Output the [x, y] coordinate of the center of the cell containing the given text.  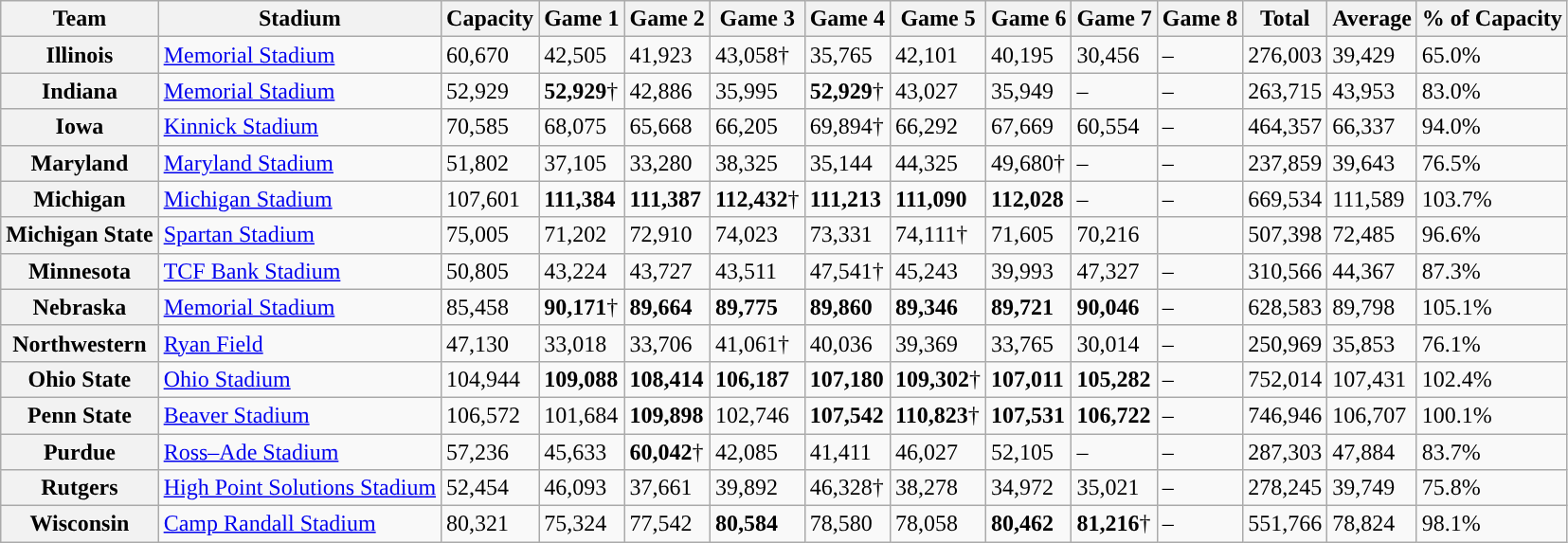
107,542 [847, 415]
67,669 [1029, 127]
75,005 [491, 235]
75.8% [1491, 488]
80,321 [491, 524]
39,993 [1029, 271]
112,432† [757, 199]
Illinois [80, 55]
38,325 [757, 163]
46,328† [847, 488]
45,633 [582, 452]
47,327 [1114, 271]
73,331 [847, 235]
83.7% [1491, 452]
45,243 [938, 271]
60,042† [667, 452]
Northwestern [80, 343]
107,531 [1029, 415]
Ohio Stadium [299, 379]
43,058† [757, 55]
44,367 [1372, 271]
71,202 [582, 235]
Ross–Ade Stadium [299, 452]
111,090 [938, 199]
Purdue [80, 452]
107,601 [491, 199]
111,384 [582, 199]
96.6% [1491, 235]
% of Capacity [1491, 19]
74,023 [757, 235]
Beaver Stadium [299, 415]
35,765 [847, 55]
60,670 [491, 55]
250,969 [1285, 343]
109,088 [582, 379]
111,213 [847, 199]
Camp Randall Stadium [299, 524]
Michigan State [80, 235]
89,346 [938, 307]
669,534 [1285, 199]
Michigan [80, 199]
70,216 [1114, 235]
106,707 [1372, 415]
78,824 [1372, 524]
276,003 [1285, 55]
89,860 [847, 307]
Ohio State [80, 379]
66,205 [757, 127]
40,036 [847, 343]
Michigan Stadium [299, 199]
35,144 [847, 163]
41,061† [757, 343]
112,028 [1029, 199]
33,280 [667, 163]
Stadium [299, 19]
Game 6 [1029, 19]
38,278 [938, 488]
Maryland Stadium [299, 163]
Nebraska [80, 307]
39,429 [1372, 55]
81,216† [1114, 524]
43,727 [667, 271]
551,766 [1285, 524]
40,195 [1029, 55]
43,953 [1372, 91]
52,105 [1029, 452]
60,554 [1114, 127]
37,105 [582, 163]
107,180 [847, 379]
57,236 [491, 452]
102,746 [757, 415]
47,130 [491, 343]
75,324 [582, 524]
42,505 [582, 55]
Game 7 [1114, 19]
42,101 [938, 55]
41,411 [847, 452]
42,886 [667, 91]
106,187 [757, 379]
35,995 [757, 91]
77,542 [667, 524]
Penn State [80, 415]
Wisconsin [80, 524]
35,021 [1114, 488]
65.0% [1491, 55]
752,014 [1285, 379]
109,898 [667, 415]
263,715 [1285, 91]
310,566 [1285, 271]
89,664 [667, 307]
104,944 [491, 379]
94.0% [1491, 127]
46,027 [938, 452]
High Point Solutions Stadium [299, 488]
49,680† [1029, 163]
83.0% [1491, 91]
110,823† [938, 415]
50,805 [491, 271]
102.4% [1491, 379]
85,458 [491, 307]
72,910 [667, 235]
Total [1285, 19]
Game 4 [847, 19]
237,859 [1285, 163]
70,585 [491, 127]
90,046 [1114, 307]
87.3% [1491, 271]
Game 3 [757, 19]
42,085 [757, 452]
287,303 [1285, 452]
106,722 [1114, 415]
Game 1 [582, 19]
39,749 [1372, 488]
111,589 [1372, 199]
98.1% [1491, 524]
71,605 [1029, 235]
34,972 [1029, 488]
51,802 [491, 163]
44,325 [938, 163]
47,884 [1372, 452]
Ryan Field [299, 343]
108,414 [667, 379]
Indiana [80, 91]
43,224 [582, 271]
41,923 [667, 55]
78,058 [938, 524]
66,292 [938, 127]
30,456 [1114, 55]
52,454 [491, 488]
43,027 [938, 91]
464,357 [1285, 127]
628,583 [1285, 307]
80,584 [757, 524]
Game 2 [667, 19]
72,485 [1372, 235]
43,511 [757, 271]
35,853 [1372, 343]
107,431 [1372, 379]
278,245 [1285, 488]
35,949 [1029, 91]
Kinnick Stadium [299, 127]
39,892 [757, 488]
33,765 [1029, 343]
103.7% [1491, 199]
66,337 [1372, 127]
TCF Bank Stadium [299, 271]
69,894† [847, 127]
Minnesota [80, 271]
80,462 [1029, 524]
89,775 [757, 307]
507,398 [1285, 235]
39,643 [1372, 163]
Game 5 [938, 19]
101,684 [582, 415]
Average [1372, 19]
Rutgers [80, 488]
52,929 [491, 91]
76.1% [1491, 343]
Spartan Stadium [299, 235]
Team [80, 19]
105.1% [1491, 307]
46,093 [582, 488]
90,171† [582, 307]
39,369 [938, 343]
89,798 [1372, 307]
107,011 [1029, 379]
109,302† [938, 379]
65,668 [667, 127]
Capacity [491, 19]
746,946 [1285, 415]
74,111† [938, 235]
33,018 [582, 343]
Iowa [80, 127]
106,572 [491, 415]
30,014 [1114, 343]
68,075 [582, 127]
105,282 [1114, 379]
111,387 [667, 199]
89,721 [1029, 307]
37,661 [667, 488]
78,580 [847, 524]
47,541† [847, 271]
76.5% [1491, 163]
Maryland [80, 163]
100.1% [1491, 415]
Game 8 [1199, 19]
33,706 [667, 343]
